Provide the [X, Y] coordinate of the cell's center where the given text is located.  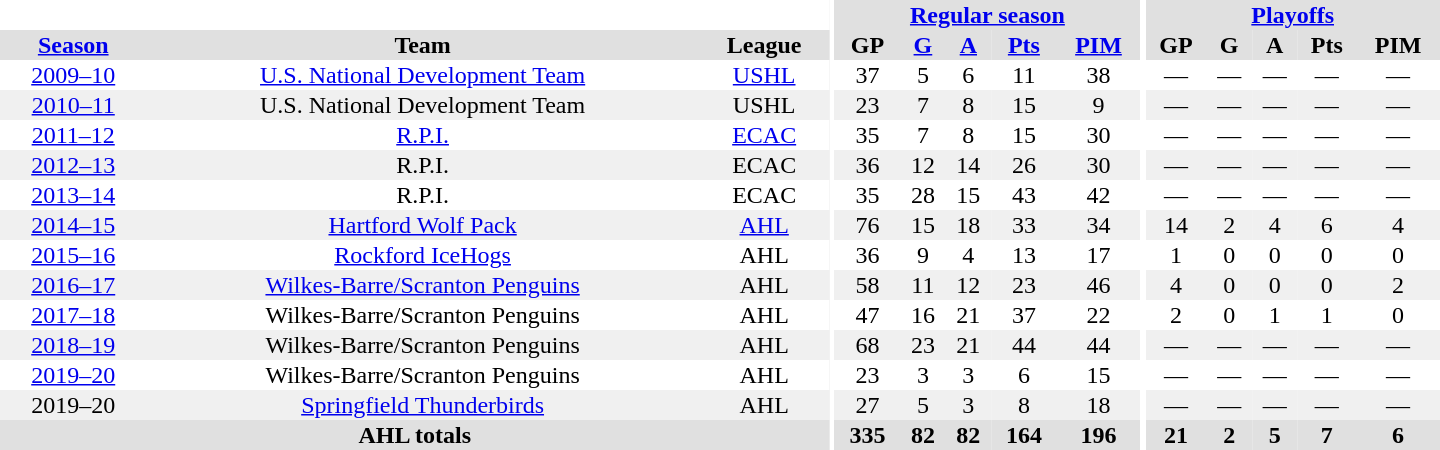
27 [868, 405]
League [764, 45]
2013–14 [73, 195]
28 [922, 195]
26 [1024, 165]
47 [868, 315]
Season [73, 45]
46 [1099, 285]
16 [922, 315]
196 [1099, 435]
2014–15 [73, 225]
2017–18 [73, 315]
34 [1099, 225]
Regular season [988, 15]
2009–10 [73, 75]
42 [1099, 195]
2012–13 [73, 165]
17 [1099, 255]
Playoffs [1292, 15]
33 [1024, 225]
2016–17 [73, 285]
Hartford Wolf Pack [422, 225]
2010–11 [73, 105]
Rockford IceHogs [422, 255]
Team [422, 45]
2011–12 [73, 135]
68 [868, 345]
335 [868, 435]
38 [1099, 75]
43 [1024, 195]
Springfield Thunderbirds [422, 405]
13 [1024, 255]
22 [1099, 315]
2018–19 [73, 345]
76 [868, 225]
164 [1024, 435]
58 [868, 285]
2015–16 [73, 255]
AHL totals [415, 435]
